Find where the given text appears and provide that cell's center as [x, y] coordinate. 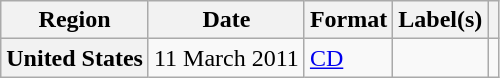
CD [348, 58]
Label(s) [440, 20]
United States [75, 58]
11 March 2011 [226, 58]
Date [226, 20]
Format [348, 20]
Region [75, 20]
